Determine the (X, Y) coordinate at the center of the cell enclosing the given text.  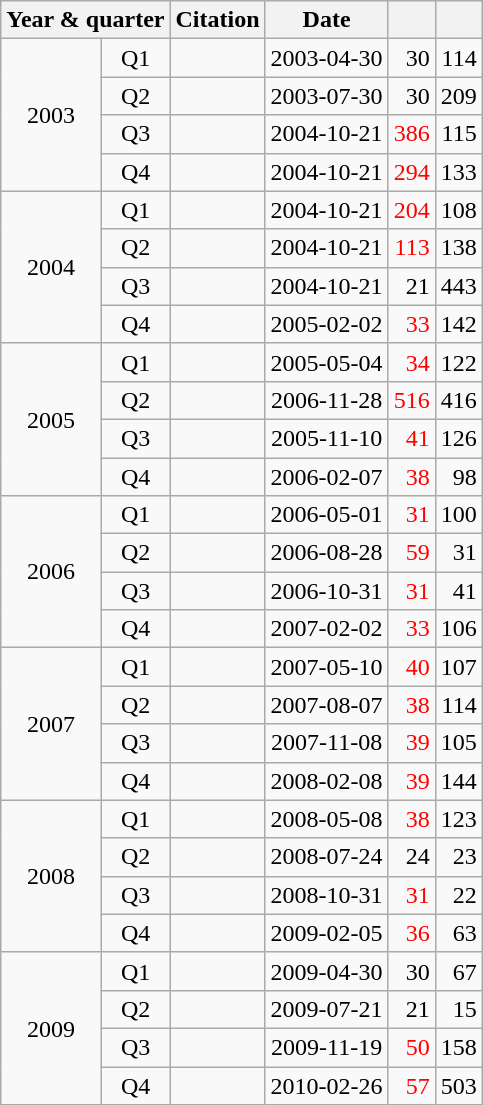
2008‑10‑31 (326, 895)
67 (458, 971)
2007‑05‑10 (326, 667)
2005‑11‑10 (326, 438)
2007 (51, 724)
122 (458, 362)
2008‑07‑24 (326, 857)
2009‑07‑21 (326, 1009)
2006‑05‑01 (326, 515)
142 (458, 324)
2006‑11‑28 (326, 400)
57 (412, 1085)
133 (458, 172)
416 (458, 400)
36 (412, 933)
115 (458, 134)
2004 (51, 267)
15 (458, 1009)
59 (412, 553)
2005‑05‑04 (326, 362)
100 (458, 515)
2007‑08‑07 (326, 705)
2008‑02‑08 (326, 781)
204 (412, 210)
503 (458, 1085)
209 (458, 96)
24 (412, 857)
106 (458, 629)
144 (458, 781)
Year & quarter (86, 20)
2006 (51, 572)
443 (458, 286)
107 (458, 667)
108 (458, 210)
40 (412, 667)
126 (458, 438)
23 (458, 857)
Date (326, 20)
2009‑11‑19 (326, 1047)
123 (458, 819)
2009‑04‑30 (326, 971)
2005‑02‑02 (326, 324)
2008‑05‑08 (326, 819)
2005 (51, 419)
2009‑02‑05 (326, 933)
2006‑02‑07 (326, 477)
138 (458, 248)
386 (412, 134)
34 (412, 362)
294 (412, 172)
Citation (218, 20)
63 (458, 933)
2006‑08‑28 (326, 553)
2007‑02‑02 (326, 629)
50 (412, 1047)
158 (458, 1047)
2007‑11‑08 (326, 743)
2003 (51, 115)
516 (412, 400)
2003‑04‑30 (326, 58)
105 (458, 743)
22 (458, 895)
2003‑07‑30 (326, 96)
2010‑02‑26 (326, 1085)
2008 (51, 876)
2009 (51, 1028)
113 (412, 248)
2006‑10‑31 (326, 591)
98 (458, 477)
